Return the (X, Y) coordinate for the center point of the cell that contains the specified text.  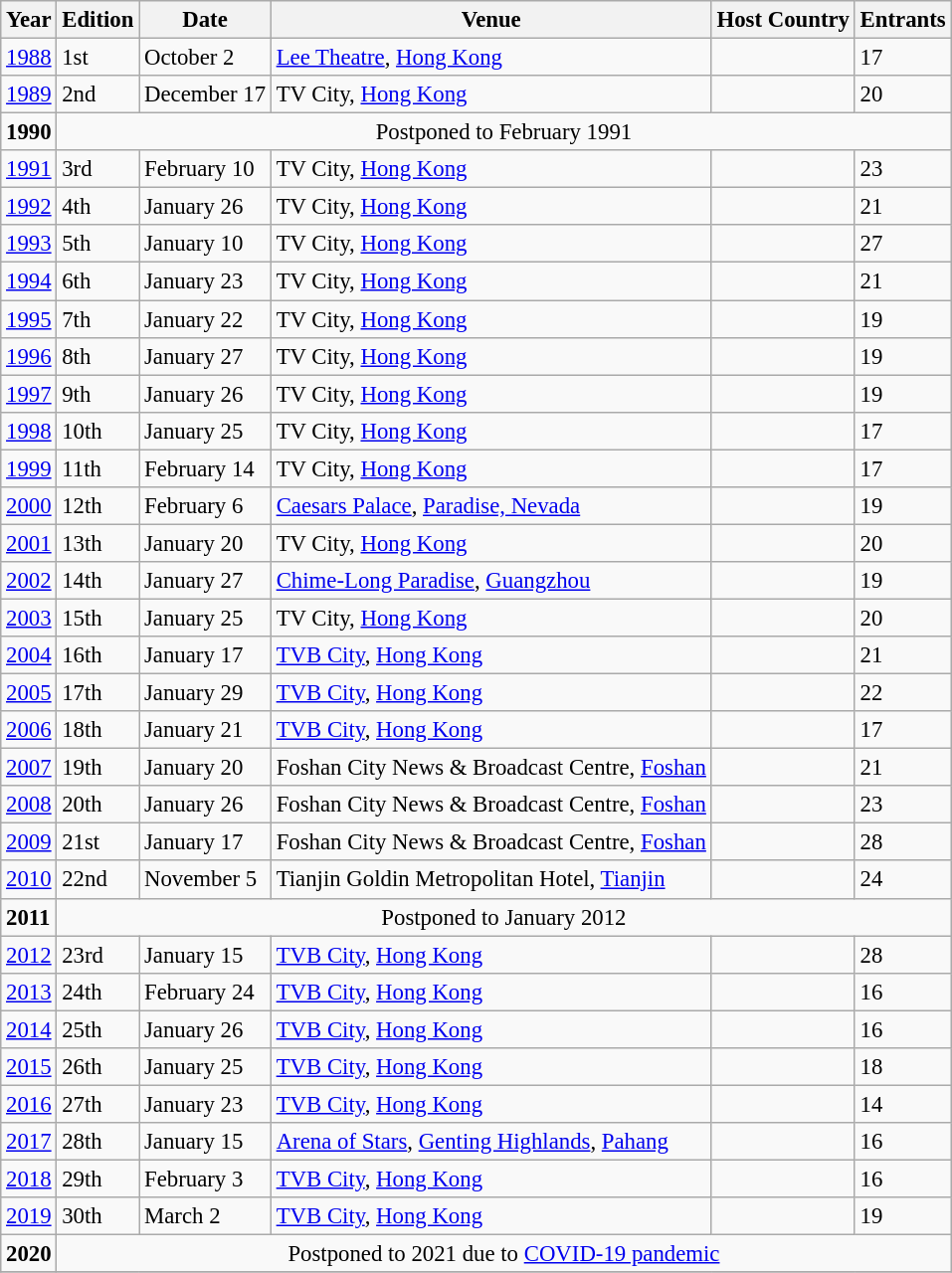
Caesars Palace, Paradise, Nevada (491, 506)
1990 (29, 132)
Arena of Stars, Genting Highlands, Pahang (491, 1142)
27 (903, 244)
1996 (29, 356)
6th (97, 281)
Tianjin Goldin Metropolitan Hotel, Tianjin (491, 880)
28th (97, 1142)
30th (97, 1216)
7th (97, 319)
1994 (29, 281)
1999 (29, 468)
14 (903, 1104)
2014 (29, 1029)
2020 (29, 1254)
Postponed to February 1991 (503, 132)
22 (903, 693)
18 (903, 1067)
1st (97, 58)
11th (97, 468)
22nd (97, 880)
October 2 (205, 58)
1993 (29, 244)
February 24 (205, 992)
2002 (29, 581)
February 6 (205, 506)
1997 (29, 394)
December 17 (205, 94)
Postponed to 2021 due to COVID-19 pandemic (503, 1254)
January 21 (205, 730)
17th (97, 693)
Entrants (903, 20)
January 10 (205, 244)
Year (29, 20)
3rd (97, 169)
March 2 (205, 1216)
Venue (491, 20)
10th (97, 431)
27th (97, 1104)
1992 (29, 207)
Chime-Long Paradise, Guangzhou (491, 581)
February 14 (205, 468)
23rd (97, 955)
19th (97, 768)
12th (97, 506)
2006 (29, 730)
16th (97, 655)
13th (97, 543)
25th (97, 1029)
1989 (29, 94)
20th (97, 805)
Lee Theatre, Hong Kong (491, 58)
Postponed to January 2012 (503, 917)
2003 (29, 618)
26th (97, 1067)
2007 (29, 768)
8th (97, 356)
29th (97, 1179)
24 (903, 880)
2012 (29, 955)
2001 (29, 543)
2000 (29, 506)
1988 (29, 58)
Date (205, 20)
18th (97, 730)
2005 (29, 693)
1991 (29, 169)
2008 (29, 805)
24th (97, 992)
February 10 (205, 169)
1995 (29, 319)
21st (97, 842)
Host Country (783, 20)
2019 (29, 1216)
2016 (29, 1104)
2nd (97, 94)
2017 (29, 1142)
2011 (29, 917)
2010 (29, 880)
February 3 (205, 1179)
14th (97, 581)
1998 (29, 431)
2004 (29, 655)
January 29 (205, 693)
November 5 (205, 880)
January 22 (205, 319)
Edition (97, 20)
9th (97, 394)
5th (97, 244)
2009 (29, 842)
4th (97, 207)
2013 (29, 992)
15th (97, 618)
2015 (29, 1067)
2018 (29, 1179)
